Find where the given text appears and provide that cell's center as (X, Y) coordinate. 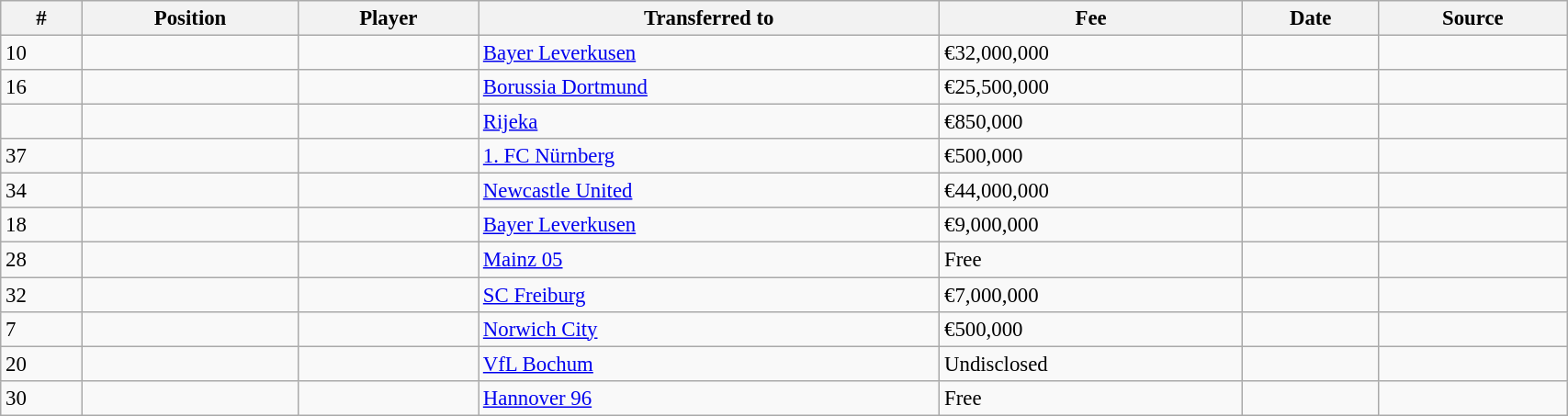
€44,000,000 (1091, 191)
18 (41, 225)
Fee (1091, 18)
Norwich City (709, 329)
Hannover 96 (709, 398)
32 (41, 295)
37 (41, 156)
16 (41, 87)
Undisclosed (1091, 364)
Rijeka (709, 122)
34 (41, 191)
VfL Bochum (709, 364)
Source (1473, 18)
Player (389, 18)
Borussia Dortmund (709, 87)
28 (41, 260)
SC Freiburg (709, 295)
Mainz 05 (709, 260)
20 (41, 364)
€7,000,000 (1091, 295)
30 (41, 398)
Position (190, 18)
7 (41, 329)
1. FC Nürnberg (709, 156)
Newcastle United (709, 191)
10 (41, 53)
Transferred to (709, 18)
€32,000,000 (1091, 53)
€850,000 (1091, 122)
# (41, 18)
€25,500,000 (1091, 87)
Date (1310, 18)
€9,000,000 (1091, 225)
